Identify which cell holds the provided text, then report its (X, Y) central coordinate. 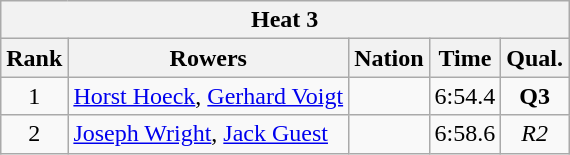
6:58.6 (465, 134)
R2 (535, 134)
Nation (389, 58)
Heat 3 (285, 20)
Rank (34, 58)
2 (34, 134)
Qual. (535, 58)
Rowers (208, 58)
Joseph Wright, Jack Guest (208, 134)
Q3 (535, 96)
Time (465, 58)
Horst Hoeck, Gerhard Voigt (208, 96)
1 (34, 96)
6:54.4 (465, 96)
